Provide the [x, y] coordinate of the cell's center where the given text is located.  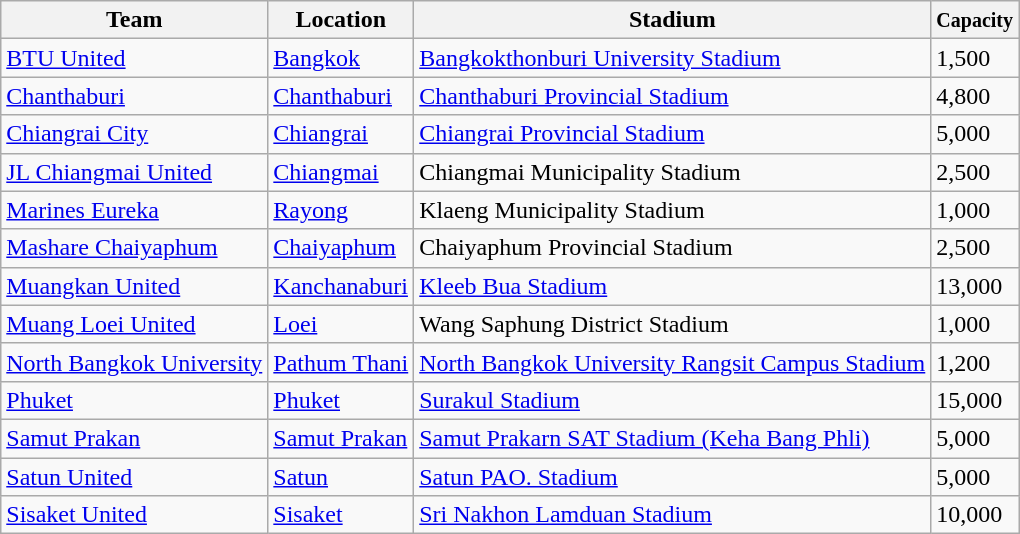
Samut Prakarn SAT Stadium (Keha Bang Phli) [672, 438]
North Bangkok University Rangsit Campus Stadium [672, 362]
Capacity [975, 20]
BTU United [134, 58]
Chiangrai Provincial Stadium [672, 134]
Satun PAO. Stadium [672, 477]
Pathum Thani [341, 362]
Mashare Chaiyaphum [134, 248]
1,500 [975, 58]
Loei [341, 324]
Muang Loei United [134, 324]
Kanchanaburi [341, 286]
15,000 [975, 400]
Chanthaburi Provincial Stadium [672, 96]
Chiangmai Municipality Stadium [672, 172]
North Bangkok University [134, 362]
Sri Nakhon Lamduan Stadium [672, 515]
Satun United [134, 477]
Kleeb Bua Stadium [672, 286]
4,800 [975, 96]
Sisaket United [134, 515]
Chiangmai [341, 172]
10,000 [975, 515]
Location [341, 20]
JL Chiangmai United [134, 172]
Chiangrai [341, 134]
Bangkokthonburi University Stadium [672, 58]
Wang Saphung District Stadium [672, 324]
Stadium [672, 20]
Chiangrai City [134, 134]
1,200 [975, 362]
13,000 [975, 286]
Chaiyaphum [341, 248]
Team [134, 20]
Marines Eureka [134, 210]
Rayong [341, 210]
Sisaket [341, 515]
Bangkok [341, 58]
Chaiyaphum Provincial Stadium [672, 248]
Surakul Stadium [672, 400]
Satun [341, 477]
Klaeng Municipality Stadium [672, 210]
Muangkan United [134, 286]
